Determine the (x, y) coordinate at the center of the cell enclosing the given text.  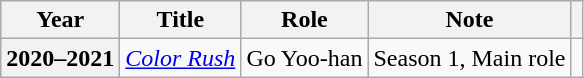
2020–2021 (60, 58)
Color Rush (180, 58)
Role (304, 20)
Year (60, 20)
Note (470, 20)
Title (180, 20)
Go Yoo-han (304, 58)
Season 1, Main role (470, 58)
